Extract the [x, y] coordinate from the center of the cell holding the provided text.  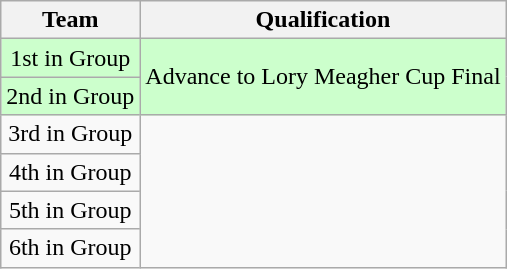
3rd in Group [70, 134]
Team [70, 20]
5th in Group [70, 210]
Advance to Lory Meagher Cup Final [323, 77]
Qualification [323, 20]
6th in Group [70, 248]
2nd in Group [70, 96]
1st in Group [70, 58]
4th in Group [70, 172]
